Provide the (X, Y) coordinate of the cell's center where the given text is located.  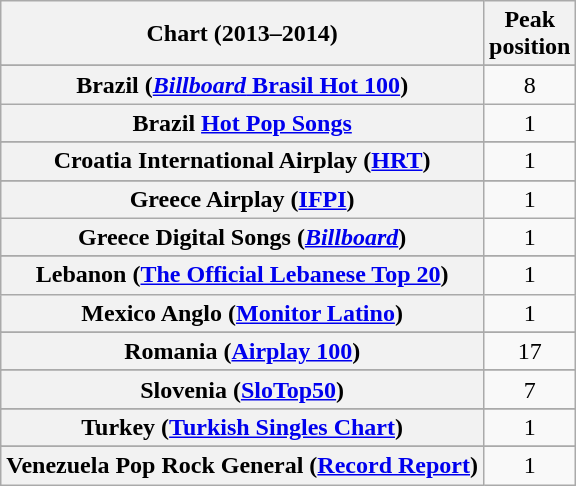
Greece Digital Songs (Billboard) (242, 237)
7 (530, 389)
Turkey (Turkish Singles Chart) (242, 427)
Slovenia (SloTop50) (242, 389)
Mexico Anglo (Monitor Latino) (242, 313)
17 (530, 351)
Lebanon (The Official Lebanese Top 20) (242, 275)
Brazil (Billboard Brasil Hot 100) (242, 85)
Brazil Hot Pop Songs (242, 123)
Venezuela Pop Rock General (Record Report) (242, 465)
Romania (Airplay 100) (242, 351)
Chart (2013–2014) (242, 34)
Croatia International Airplay (HRT) (242, 161)
Greece Airplay (IFPI) (242, 199)
Peakposition (530, 34)
8 (530, 85)
